Return (x, y) of the center of cell containing provided text 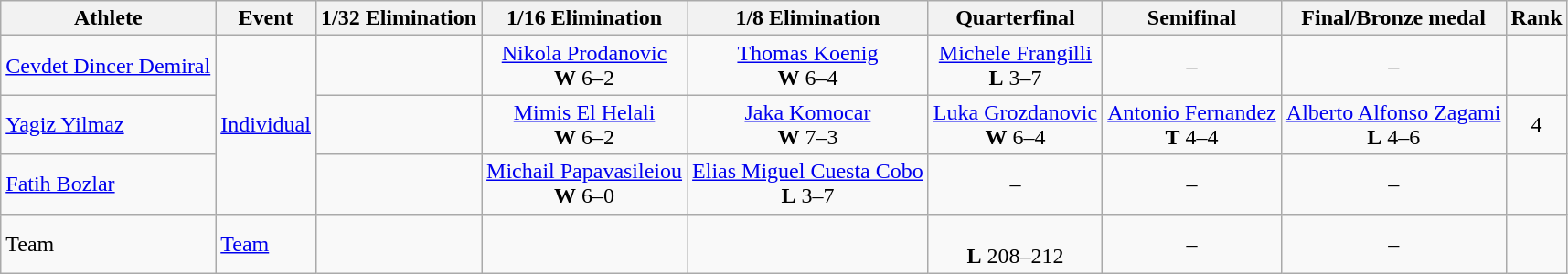
1/8 Elimination (808, 18)
Thomas Koenig W 6–4 (808, 66)
Jaka Komocar W 7–3 (808, 124)
Individual (266, 124)
Athlete (108, 18)
L 208–212 (1015, 243)
1/16 Elimination (585, 18)
1/32 Elimination (399, 18)
Michele Frangilli L 3–7 (1015, 66)
Elias Miguel Cuesta Cobo L 3–7 (808, 184)
4 (1536, 124)
Yagiz Yilmaz (108, 124)
Luka Grozdanovic W 6–4 (1015, 124)
Michail Papavasileiou W 6–0 (585, 184)
Cevdet Dincer Demiral (108, 66)
Quarterfinal (1015, 18)
Fatih Bozlar (108, 184)
Final/Bronze medal (1393, 18)
Alberto Alfonso Zagami L 4–6 (1393, 124)
Antonio Fernandez T 4–4 (1192, 124)
Semifinal (1192, 18)
Nikola Prodanovic W 6–2 (585, 66)
Rank (1536, 18)
Event (266, 18)
Mimis El Helali W 6–2 (585, 124)
